Scan for the cell matching the given text and deliver its [X, Y] coordinate at center. 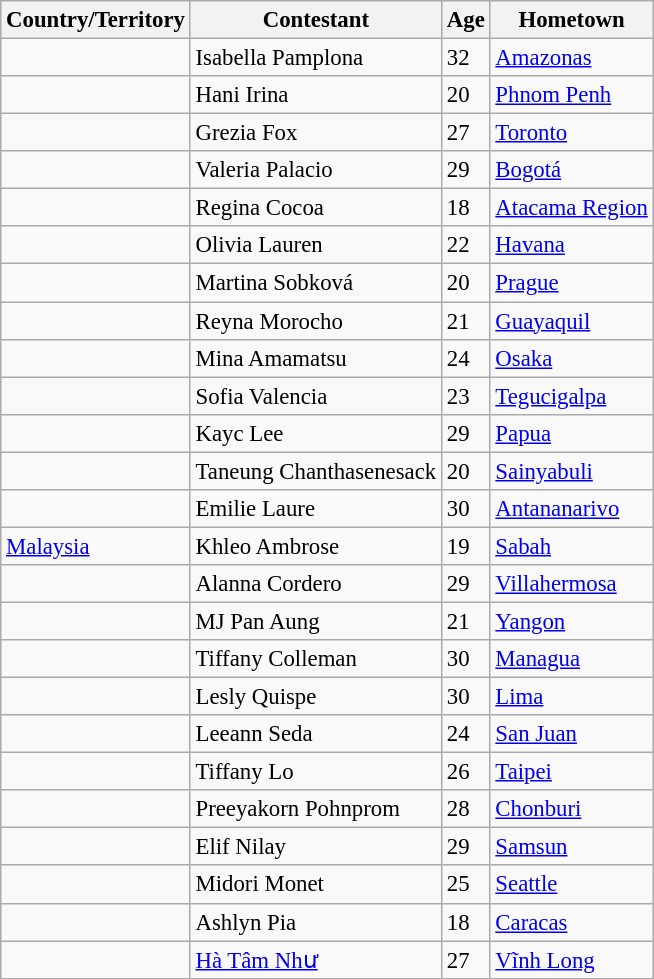
Contestant [316, 20]
Tiffany Colleman [316, 659]
Villahermosa [572, 584]
Prague [572, 283]
Khleo Ambrose [316, 546]
Grezia Fox [316, 133]
Olivia Lauren [316, 245]
Isabella Pamplona [316, 58]
Lima [572, 697]
Hani Irina [316, 95]
Taneung Chanthasenesack [316, 471]
Reyna Morocho [316, 321]
Alanna Cordero [316, 584]
23 [466, 396]
26 [466, 772]
Kayc Lee [316, 433]
Leeann Seda [316, 734]
Sabah [572, 546]
Mina Amamatsu [316, 358]
Papua [572, 433]
Yangon [572, 621]
Elif Nilay [316, 847]
Ashlyn Pia [316, 922]
Caracas [572, 922]
Hometown [572, 20]
Chonburi [572, 809]
Amazonas [572, 58]
Toronto [572, 133]
Hà Tâm Như [316, 960]
Lesly Quispe [316, 697]
Midori Monet [316, 885]
Osaka [572, 358]
19 [466, 546]
Seattle [572, 885]
Emilie Laure [316, 509]
Tiffany Lo [316, 772]
28 [466, 809]
Guayaquil [572, 321]
Malaysia [96, 546]
Phnom Penh [572, 95]
Regina Cocoa [316, 208]
32 [466, 58]
Tegucigalpa [572, 396]
25 [466, 885]
Vĩnh Long [572, 960]
Martina Sobková [316, 283]
Age [466, 20]
Taipei [572, 772]
San Juan [572, 734]
Sofia Valencia [316, 396]
Country/Territory [96, 20]
Atacama Region [572, 208]
Valeria Palacio [316, 170]
Samsun [572, 847]
22 [466, 245]
Bogotá [572, 170]
MJ Pan Aung [316, 621]
Managua [572, 659]
Havana [572, 245]
Sainyabuli [572, 471]
Antananarivo [572, 509]
Preeyakorn Pohnprom [316, 809]
